Provide the [x, y] coordinate of the cell's center where the given text is located.  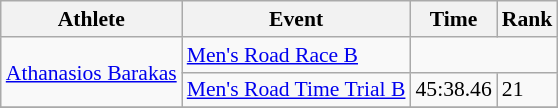
Men's Road Time Trial B [296, 90]
21 [528, 90]
Athlete [92, 19]
Time [453, 19]
45:38.46 [453, 90]
Athanasios Barakas [92, 72]
Rank [528, 19]
Event [296, 19]
Men's Road Race B [296, 55]
